Output the (x, y) coordinate of the center of the cell containing the given text.  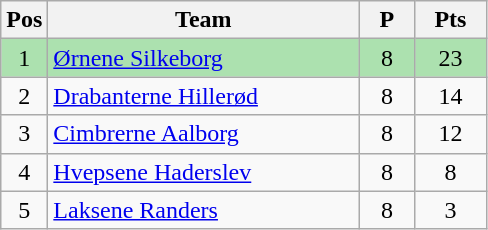
2 (24, 96)
Pts (450, 20)
4 (24, 172)
12 (450, 134)
1 (24, 58)
Ørnene Silkeborg (204, 58)
23 (450, 58)
Cimbrerne Aalborg (204, 134)
14 (450, 96)
Laksene Randers (204, 210)
P (387, 20)
5 (24, 210)
Drabanterne Hillerød (204, 96)
Pos (24, 20)
Team (204, 20)
Hvepsene Haderslev (204, 172)
